Determine the (x, y) coordinate at the center of the cell enclosing the given text.  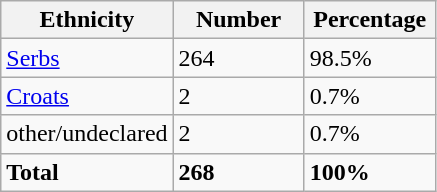
Total (87, 172)
98.5% (370, 58)
other/undeclared (87, 134)
Croats (87, 96)
Percentage (370, 20)
100% (370, 172)
264 (238, 58)
Serbs (87, 58)
268 (238, 172)
Number (238, 20)
Ethnicity (87, 20)
